Output the [x, y] coordinate of the center of the cell containing the given text.  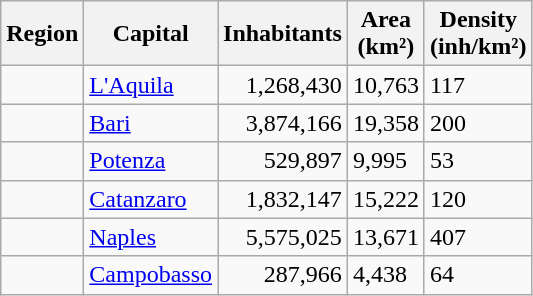
10,763 [386, 85]
Density(inh/km²) [478, 34]
Inhabitants [283, 34]
Catanzaro [151, 199]
4,438 [386, 275]
117 [478, 85]
64 [478, 275]
529,897 [283, 161]
15,222 [386, 199]
1,268,430 [283, 85]
13,671 [386, 237]
Region [42, 34]
Bari [151, 123]
5,575,025 [283, 237]
Naples [151, 237]
200 [478, 123]
287,966 [283, 275]
19,358 [386, 123]
120 [478, 199]
Area(km²) [386, 34]
L'Aquila [151, 85]
Potenza [151, 161]
53 [478, 161]
Campobasso [151, 275]
407 [478, 237]
Capital [151, 34]
1,832,147 [283, 199]
9,995 [386, 161]
3,874,166 [283, 123]
